Pinpoint the cell where the given text exists, returning its (x, y) midpoint coordinate. 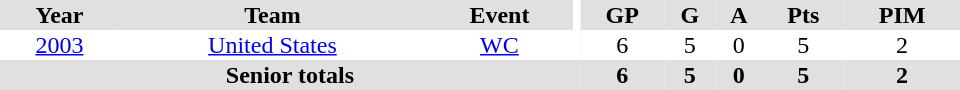
PIM (902, 15)
Pts (804, 15)
2003 (60, 45)
A (738, 15)
Senior totals (290, 75)
G (690, 15)
Year (60, 15)
Event (500, 15)
United States (272, 45)
GP (622, 15)
WC (500, 45)
Team (272, 15)
